For the text-containing cell, return its midpoint in [X, Y] coordinate format. 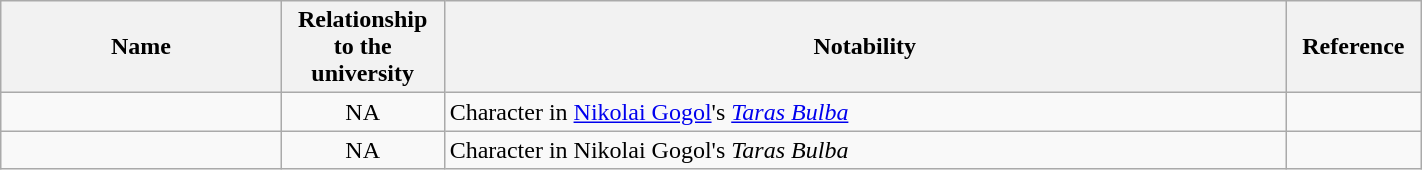
Reference [1354, 47]
Relationship to the university [362, 47]
Notability [864, 47]
Name [141, 47]
